Detect which cell encompasses the target text, then output its [X, Y] center coordinate. 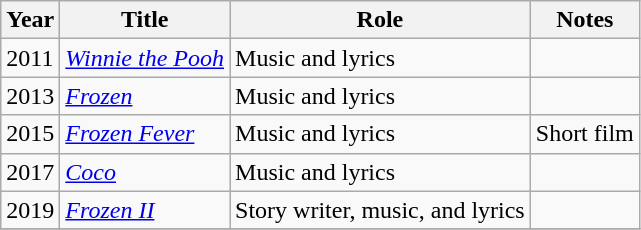
2017 [30, 172]
2019 [30, 210]
Frozen Fever [145, 134]
Frozen [145, 96]
Story writer, music, and lyrics [380, 210]
Notes [584, 20]
Year [30, 20]
2013 [30, 96]
Short film [584, 134]
Title [145, 20]
Frozen II [145, 210]
2015 [30, 134]
Role [380, 20]
2011 [30, 58]
Coco [145, 172]
Winnie the Pooh [145, 58]
